Detect which cell encompasses the target text, then output its (X, Y) center coordinate. 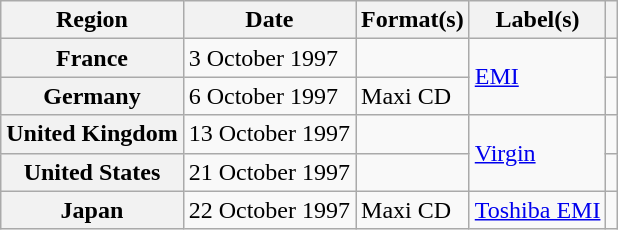
Japan (92, 210)
United States (92, 172)
Toshiba EMI (538, 210)
Virgin (538, 153)
EMI (538, 77)
United Kingdom (92, 134)
21 October 1997 (269, 172)
13 October 1997 (269, 134)
Format(s) (413, 20)
6 October 1997 (269, 96)
Region (92, 20)
France (92, 58)
Date (269, 20)
Label(s) (538, 20)
Germany (92, 96)
3 October 1997 (269, 58)
22 October 1997 (269, 210)
